Find where the given text appears and provide that cell's center as (x, y) coordinate. 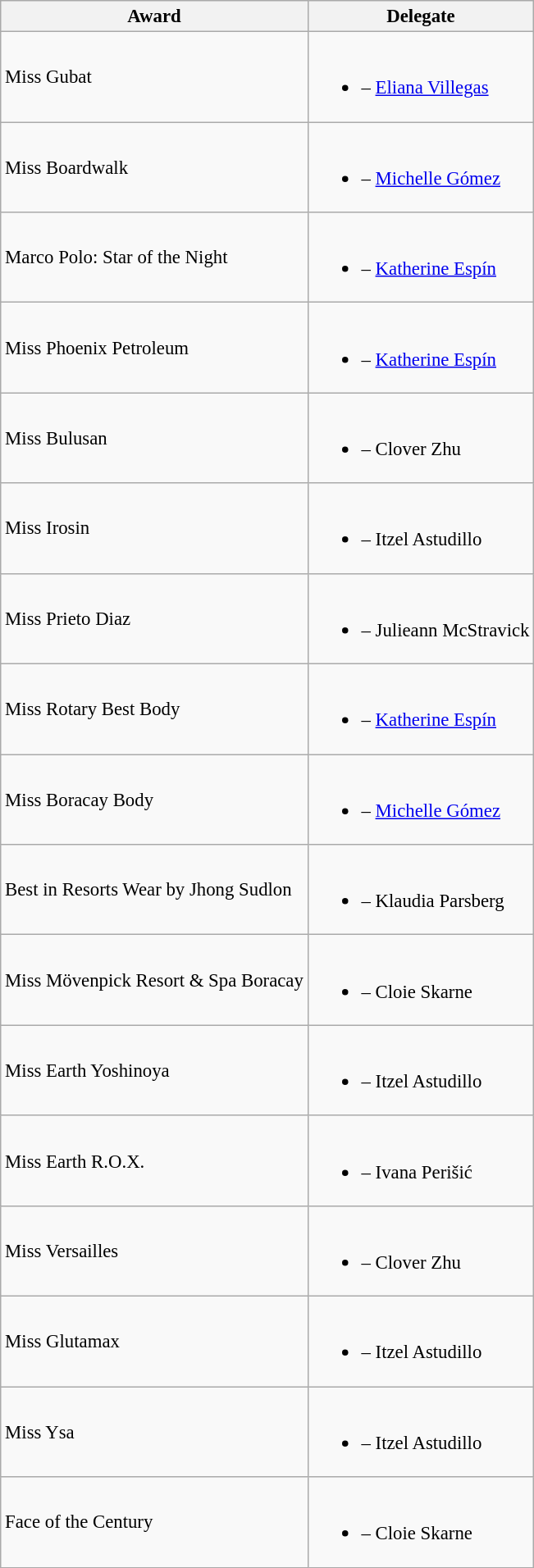
Miss Rotary Best Body (154, 709)
Miss Ysa (154, 1432)
– Eliana Villegas (421, 77)
Miss Boardwalk (154, 167)
Miss Prieto Diaz (154, 618)
– Klaudia Parsberg (421, 890)
Miss Phoenix Petroleum (154, 348)
Miss Versailles (154, 1251)
Award (154, 16)
Miss Glutamax (154, 1342)
Miss Bulusan (154, 438)
Miss Irosin (154, 528)
Miss Earth R.O.X. (154, 1160)
Miss Mövenpick Resort & Spa Boracay (154, 980)
– Ivana Perišić (421, 1160)
Miss Earth Yoshinoya (154, 1070)
Best in Resorts Wear by Jhong Sudlon (154, 890)
– Julieann McStravick (421, 618)
Delegate (421, 16)
Miss Gubat (154, 77)
Marco Polo: Star of the Night (154, 258)
Miss Boracay Body (154, 800)
Face of the Century (154, 1522)
